Pinpoint the cell where the given text exists, returning its [x, y] midpoint coordinate. 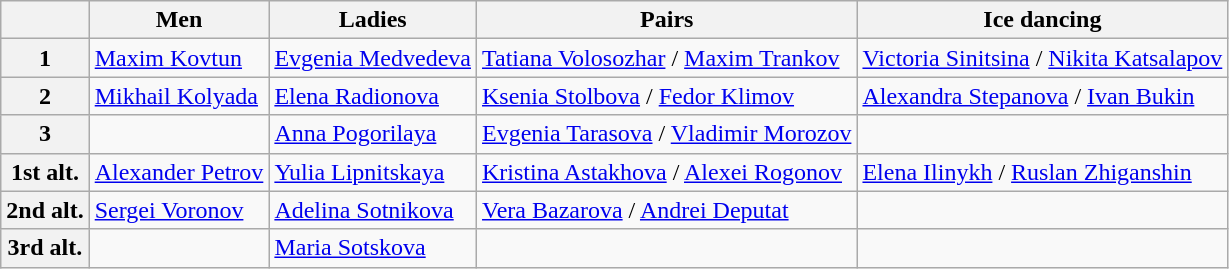
Maria Sotskova [373, 248]
Yulia Lipnitskaya [373, 172]
Ice dancing [1042, 20]
Tatiana Volosozhar / Maxim Trankov [667, 58]
2 [45, 96]
3rd alt. [45, 248]
Alexandra Stepanova / Ivan Bukin [1042, 96]
2nd alt. [45, 210]
Anna Pogorilaya [373, 134]
Kristina Astakhova / Alexei Rogonov [667, 172]
Victoria Sinitsina / Nikita Katsalapov [1042, 58]
Ksenia Stolbova / Fedor Klimov [667, 96]
Elena Ilinykh / Ruslan Zhiganshin [1042, 172]
Mikhail Kolyada [179, 96]
Evgenia Tarasova / Vladimir Morozov [667, 134]
Pairs [667, 20]
Maxim Kovtun [179, 58]
Evgenia Medvedeva [373, 58]
3 [45, 134]
Vera Bazarova / Andrei Deputat [667, 210]
Adelina Sotnikova [373, 210]
1st alt. [45, 172]
Alexander Petrov [179, 172]
1 [45, 58]
Sergei Voronov [179, 210]
Ladies [373, 20]
Men [179, 20]
Elena Radionova [373, 96]
